Find where the given text appears and provide that cell's center as (X, Y) coordinate. 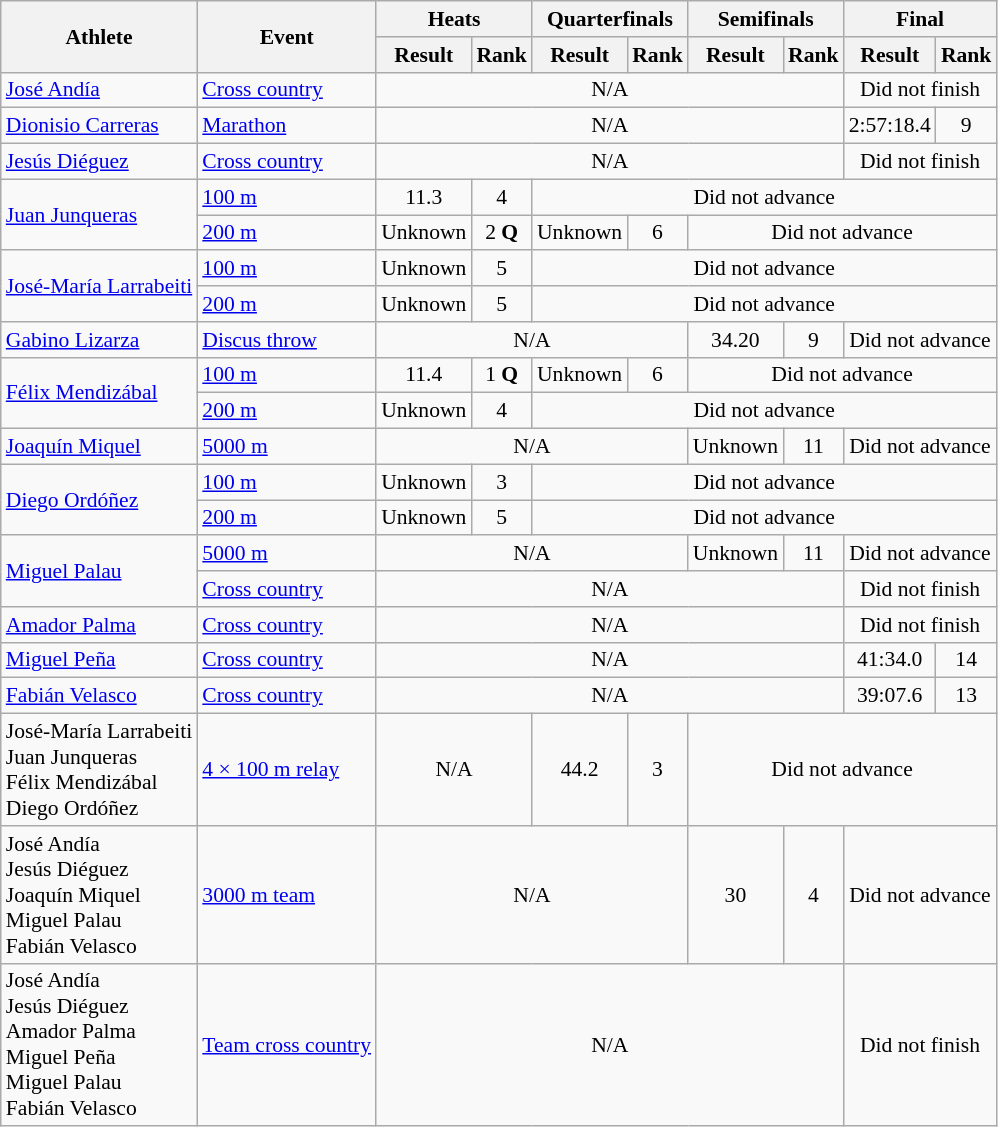
13 (966, 696)
14 (966, 660)
Fabián Velasco (100, 696)
11.4 (424, 375)
Diego Ordóñez (100, 500)
34.20 (736, 340)
Dionisio Carreras (100, 126)
1 Q (502, 375)
Miguel Peña (100, 660)
José Andía Jesús Diéguez Joaquín Miquel Miguel Palau Fabián Velasco (100, 895)
2 Q (502, 233)
41:34.0 (890, 660)
11.3 (424, 197)
José-María Larrabeiti (100, 286)
Miguel Palau (100, 572)
Quarterfinals (610, 19)
30 (736, 895)
Event (286, 36)
José Andía Jesús Diéguez Amador Palma Miguel Peña Miguel Palau Fabián Velasco (100, 1044)
Joaquín Miquel (100, 447)
44.2 (580, 770)
Félix Mendizábal (100, 392)
Amador Palma (100, 625)
2:57:18.4 (890, 126)
3000 m team (286, 895)
4 × 100 m relay (286, 770)
José-María Larrabeiti Juan Junqueras Félix Mendizábal Diego Ordóñez (100, 770)
Marathon (286, 126)
Heats (454, 19)
Discus throw (286, 340)
Jesús Diéguez (100, 162)
Semifinals (766, 19)
Gabino Lizarza (100, 340)
Athlete (100, 36)
Final (920, 19)
José Andía (100, 90)
Juan Junqueras (100, 214)
39:07.6 (890, 696)
Team cross country (286, 1044)
